Provide the [X, Y] coordinate of the cell's center where the given text is located.  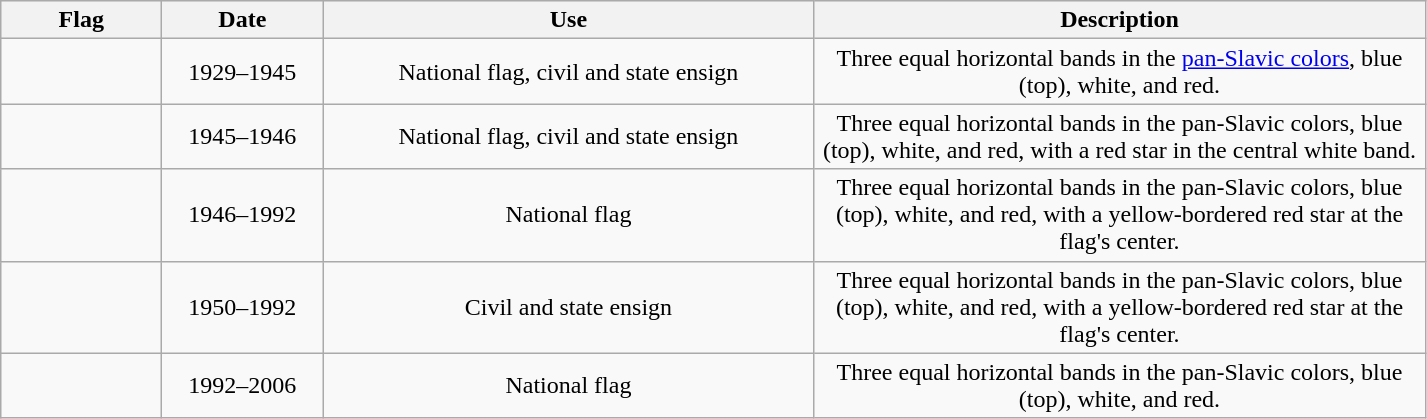
Three equal horizontal bands in the pan-Slavic colors, blue (top), white, and red, with a red star in the central white band. [1120, 136]
Date [242, 20]
1992–2006 [242, 386]
1929–1945 [242, 72]
Flag [82, 20]
1945–1946 [242, 136]
Description [1120, 20]
Use [568, 20]
Civil and state ensign [568, 307]
1946–1992 [242, 215]
1950–1992 [242, 307]
